Search for the cell housing the specified text and yield its [x, y] center coordinate. 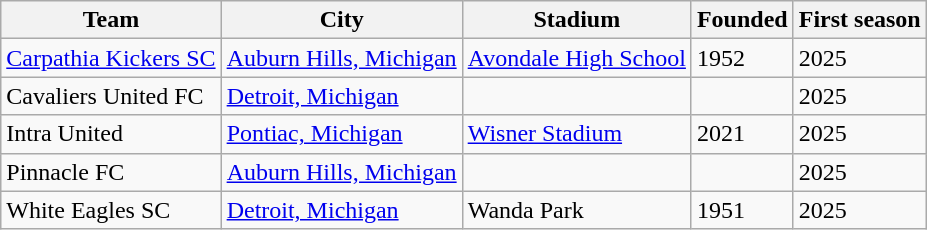
Pontiac, Michigan [342, 134]
Wisner Stadium [576, 134]
Team [111, 20]
White Eagles SC [111, 210]
1951 [742, 210]
Wanda Park [576, 210]
Pinnacle FC [111, 172]
Carpathia Kickers SC [111, 58]
1952 [742, 58]
First season [860, 20]
Stadium [576, 20]
Avondale High School [576, 58]
Intra United [111, 134]
Founded [742, 20]
Cavaliers United FC [111, 96]
2021 [742, 134]
City [342, 20]
